From the cell containing the given text, extract its center point as [x, y] coordinate. 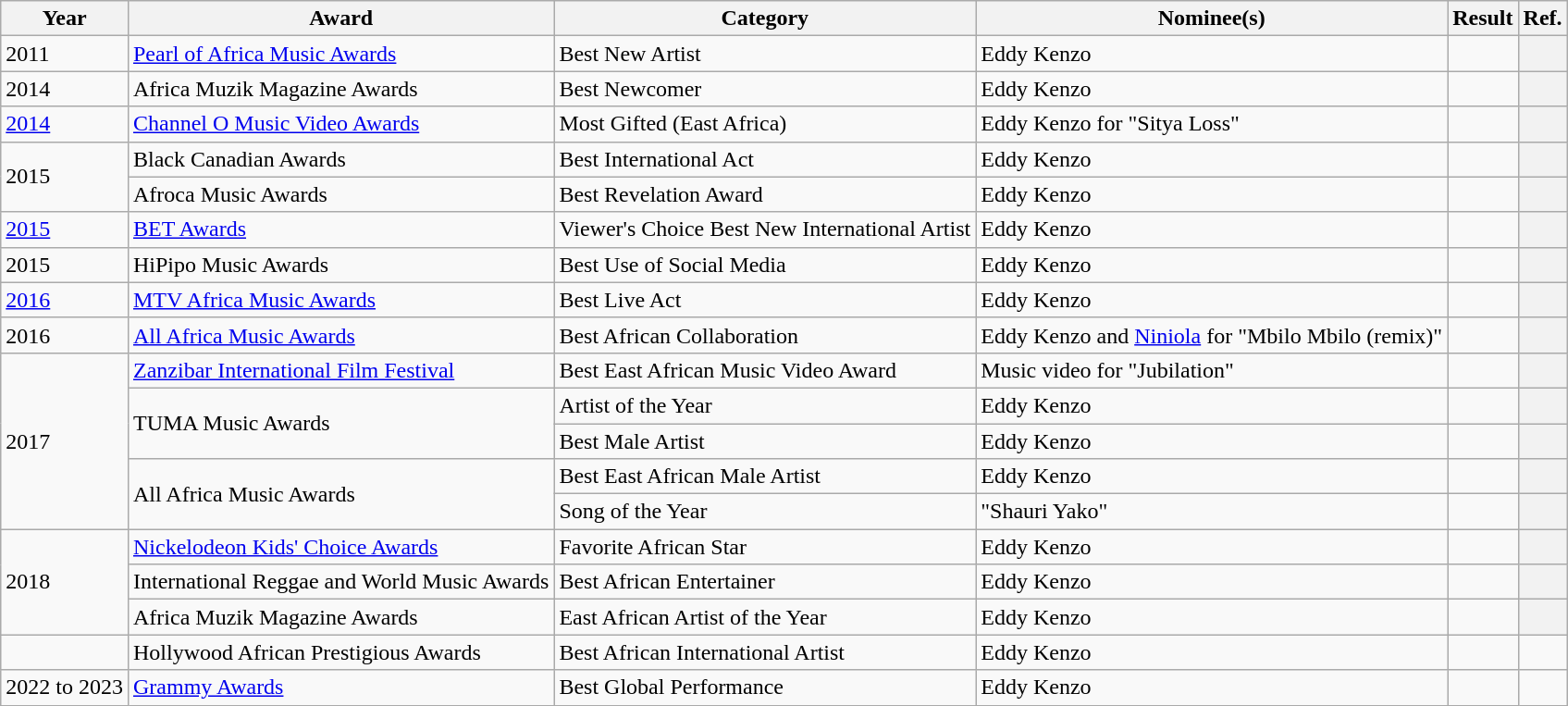
Ref. [1543, 19]
Channel O Music Video Awards [340, 124]
Best African Collaboration [765, 335]
Nominee(s) [1212, 19]
Viewer's Choice Best New International Artist [765, 229]
Result [1483, 19]
Best Global Performance [765, 687]
Best Live Act [765, 300]
2011 [65, 54]
Best Newcomer [765, 89]
Hollywood African Prestigious Awards [340, 652]
Best East African Music Video Award [765, 370]
East African Artist of the Year [765, 617]
Most Gifted (East Africa) [765, 124]
Best Revelation Award [765, 194]
Best Male Artist [765, 441]
MTV Africa Music Awards [340, 300]
Eddy Kenzo for "Sitya Loss" [1212, 124]
Song of the Year [765, 512]
Pearl of Africa Music Awards [340, 54]
Nickelodeon Kids' Choice Awards [340, 547]
Eddy Kenzo and Niniola for "Mbilo Mbilo (remix)" [1212, 335]
International Reggae and World Music Awards [340, 582]
Grammy Awards [340, 687]
2022 to 2023 [65, 687]
Category [765, 19]
Best East African Male Artist [765, 477]
Year [65, 19]
TUMA Music Awards [340, 423]
Music video for "Jubilation" [1212, 370]
"Shauri Yako" [1212, 512]
Best African International Artist [765, 652]
Afroca Music Awards [340, 194]
2018 [65, 582]
Black Canadian Awards [340, 159]
HiPipo Music Awards [340, 265]
Award [340, 19]
2017 [65, 440]
Favorite African Star [765, 547]
Zanzibar International Film Festival [340, 370]
Best International Act [765, 159]
BET Awards [340, 229]
Best New Artist [765, 54]
Best African Entertainer [765, 582]
Artist of the Year [765, 405]
Best Use of Social Media [765, 265]
